Output the (x, y) coordinate of the center of the cell containing the given text.  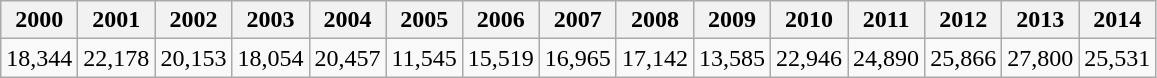
2005 (424, 20)
2009 (732, 20)
2008 (654, 20)
18,344 (40, 58)
22,178 (116, 58)
18,054 (270, 58)
17,142 (654, 58)
11,545 (424, 58)
2003 (270, 20)
13,585 (732, 58)
15,519 (500, 58)
20,153 (194, 58)
2014 (1118, 20)
25,531 (1118, 58)
2013 (1040, 20)
25,866 (964, 58)
2012 (964, 20)
2007 (578, 20)
22,946 (808, 58)
2011 (886, 20)
2002 (194, 20)
2000 (40, 20)
2006 (500, 20)
20,457 (348, 58)
2001 (116, 20)
2010 (808, 20)
16,965 (578, 58)
2004 (348, 20)
27,800 (1040, 58)
24,890 (886, 58)
